Pinpoint the cell where the given text exists, returning its (x, y) midpoint coordinate. 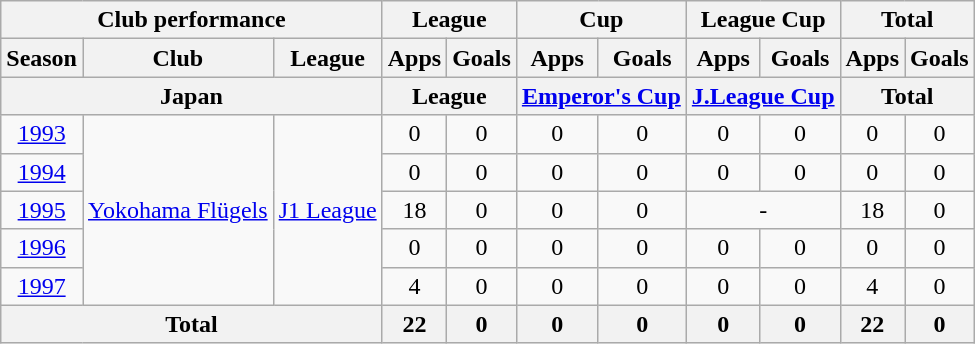
1993 (42, 134)
Season (42, 58)
1995 (42, 210)
J1 League (328, 210)
Yokohama Flügels (178, 210)
Club (178, 58)
J.League Cup (763, 96)
1997 (42, 286)
Club performance (192, 20)
1996 (42, 248)
Emperor's Cup (601, 96)
Cup (601, 20)
1994 (42, 172)
- (763, 210)
League Cup (763, 20)
Japan (192, 96)
